Output the (x, y) coordinate of the center of the cell containing the given text.  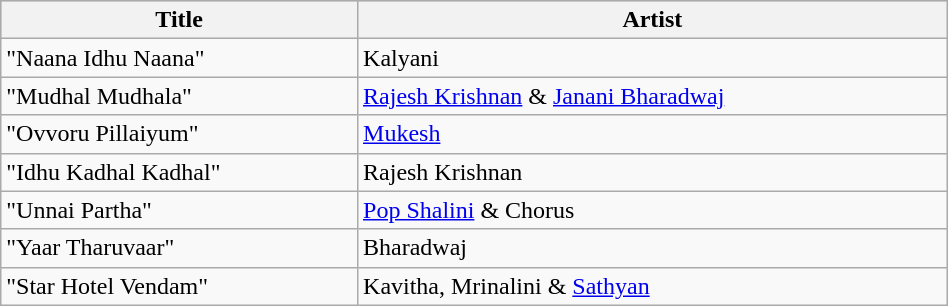
"Naana Idhu Naana" (180, 58)
Rajesh Krishnan & Janani Bharadwaj (653, 96)
Mukesh (653, 134)
Artist (653, 20)
"Star Hotel Vendam" (180, 286)
Title (180, 20)
"Mudhal Mudhala" (180, 96)
Kalyani (653, 58)
"Idhu Kadhal Kadhal" (180, 172)
"Unnai Partha" (180, 210)
Pop Shalini & Chorus (653, 210)
Bharadwaj (653, 248)
Kavitha, Mrinalini & Sathyan (653, 286)
"Ovvoru Pillaiyum" (180, 134)
Rajesh Krishnan (653, 172)
"Yaar Tharuvaar" (180, 248)
